Capture the cell that displays the provided text and extract its [X, Y] central coordinate. 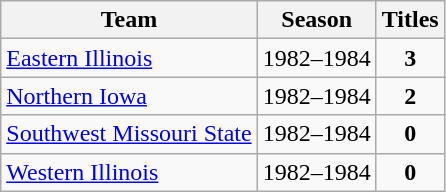
Northern Iowa [129, 96]
Titles [410, 20]
Eastern Illinois [129, 58]
Season [316, 20]
Western Illinois [129, 172]
Southwest Missouri State [129, 134]
2 [410, 96]
3 [410, 58]
Team [129, 20]
